Search for the cell housing the specified text and yield its [x, y] center coordinate. 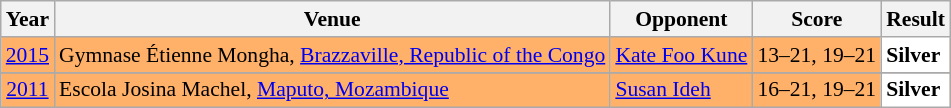
16–21, 19–21 [816, 90]
2015 [28, 55]
Kate Foo Kune [681, 55]
Gymnase Étienne Mongha, Brazzaville, Republic of the Congo [332, 55]
Opponent [681, 19]
Venue [332, 19]
Escola Josina Machel, Maputo, Mozambique [332, 90]
Year [28, 19]
2011 [28, 90]
Result [916, 19]
13–21, 19–21 [816, 55]
Susan Ideh [681, 90]
Score [816, 19]
